Detect which cell encompasses the target text, then output its (x, y) center coordinate. 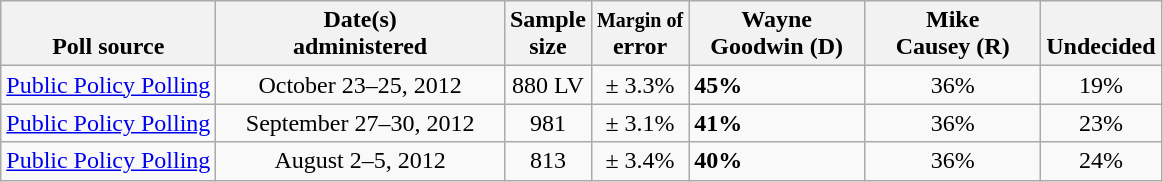
WayneGoodwin (D) (777, 34)
MikeCausey (R) (953, 34)
October 23–25, 2012 (360, 85)
Samplesize (548, 34)
41% (777, 123)
August 2–5, 2012 (360, 161)
Margin oferror (640, 34)
45% (777, 85)
Poll source (108, 34)
813 (548, 161)
September 27–30, 2012 (360, 123)
23% (1101, 123)
± 3.3% (640, 85)
Date(s)administered (360, 34)
40% (777, 161)
880 LV (548, 85)
24% (1101, 161)
Undecided (1101, 34)
± 3.1% (640, 123)
± 3.4% (640, 161)
981 (548, 123)
19% (1101, 85)
